Determine the (X, Y) coordinate at the center of the cell enclosing the given text.  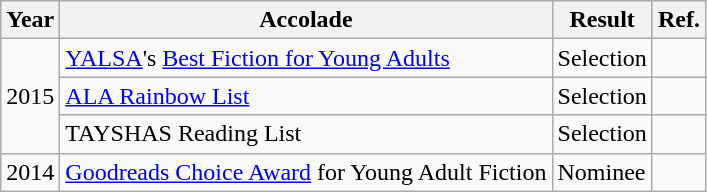
TAYSHAS Reading List (306, 134)
Ref. (678, 20)
YALSA's Best Fiction for Young Adults (306, 58)
ALA Rainbow List (306, 96)
Result (602, 20)
Year (30, 20)
Goodreads Choice Award for Young Adult Fiction (306, 172)
2015 (30, 96)
Accolade (306, 20)
2014 (30, 172)
Nominee (602, 172)
